Detect which cell encompasses the target text, then output its (X, Y) center coordinate. 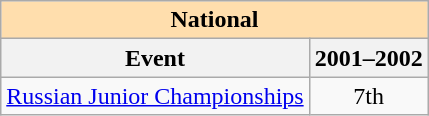
2001–2002 (368, 58)
National (214, 20)
Russian Junior Championships (155, 96)
7th (368, 96)
Event (155, 58)
